Capture the cell that displays the provided text and extract its [x, y] central coordinate. 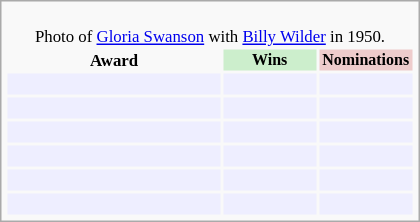
Nominations [366, 60]
Wins [270, 60]
Award [114, 60]
Photo of Gloria Swanson with Billy Wilder in 1950. [210, 28]
